Locate the cell with the specified text and output its [X, Y] center coordinate. 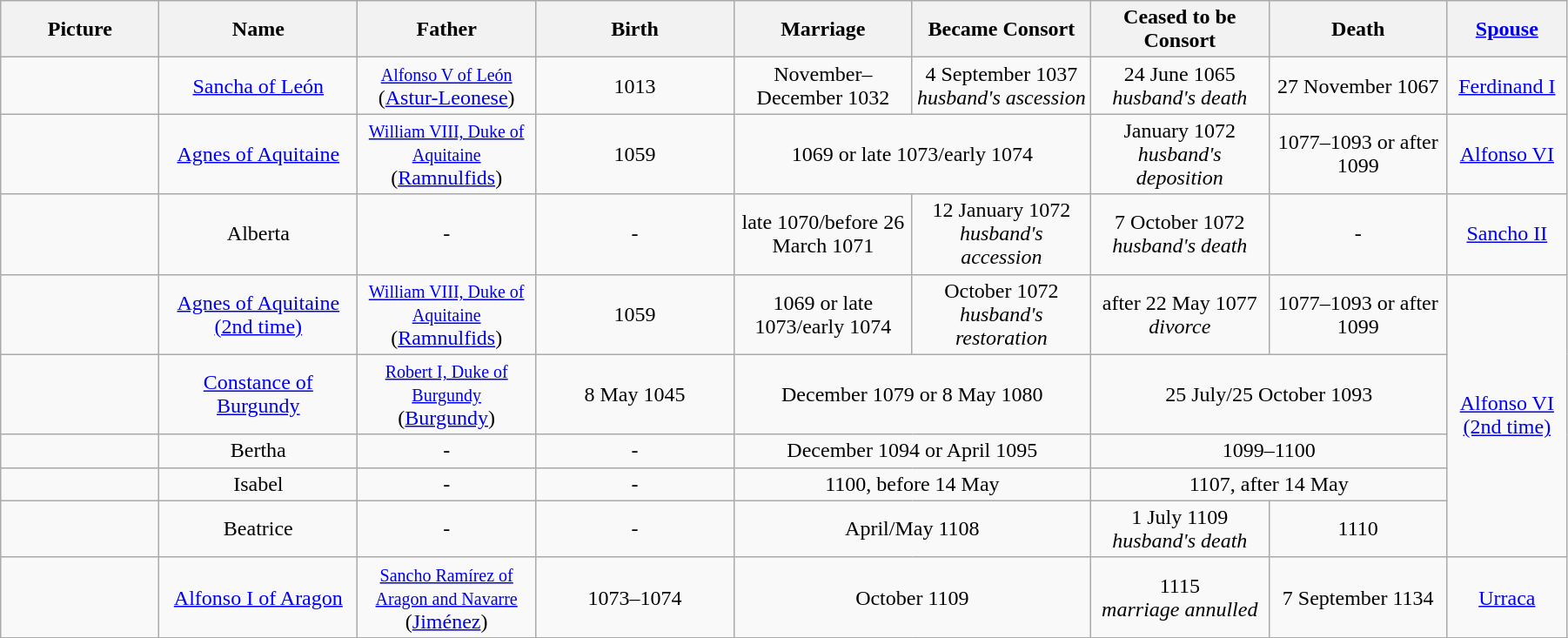
Agnes of Aquitaine [258, 154]
12 January 1072 husband's accession [1001, 234]
Sancho II [1507, 234]
Became Consort [1001, 30]
Death [1357, 30]
Robert I, Duke of Burgundy(Burgundy) [447, 394]
Alfonso V of León (Astur-Leonese) [447, 85]
Constance of Burgundy [258, 394]
after 22 May 1077divorce [1180, 314]
Alfonso I of Aragon [258, 597]
7 September 1134 [1357, 597]
December 1094 or April 1095 [912, 451]
January 1072husband's deposition [1180, 154]
October 1109 [912, 597]
1107, after 14 May [1269, 484]
25 July/25 October 1093 [1269, 394]
1073–1074 [635, 597]
Alfonso VI (2nd time) [1507, 416]
Father [447, 30]
late 1070/before 26 March 1071 [823, 234]
October 1072 husband's restoration [1001, 314]
Sancho Ramírez of Aragon and Navarre (Jiménez) [447, 597]
4 September 1037husband's ascession [1001, 85]
Spouse [1507, 30]
Ceased to be Consort [1180, 30]
1115marriage annulled [1180, 597]
1 July 1109 husband's death [1180, 529]
Beatrice [258, 529]
1013 [635, 85]
Ferdinand I [1507, 85]
Agnes of Aquitaine (2nd time) [258, 314]
Name [258, 30]
Isabel [258, 484]
1100, before 14 May [912, 484]
27 November 1067 [1357, 85]
Bertha [258, 451]
Alfonso VI [1507, 154]
Urraca [1507, 597]
1099–1100 [1269, 451]
Picture [80, 30]
Sancha of León [258, 85]
Marriage [823, 30]
7 October 1072husband's death [1180, 234]
24 June 1065husband's death [1180, 85]
November–December 1032 [823, 85]
Birth [635, 30]
April/May 1108 [912, 529]
8 May 1045 [635, 394]
1110 [1357, 529]
December 1079 or 8 May 1080 [912, 394]
Alberta [258, 234]
